Provide the (X, Y) coordinate of the cell's center where the given text is located.  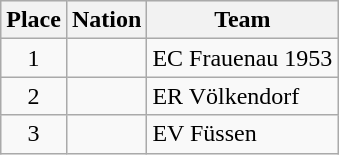
EV Füssen (242, 134)
EC Frauenau 1953 (242, 58)
Team (242, 20)
ER Völkendorf (242, 96)
Place (34, 20)
1 (34, 58)
Nation (106, 20)
3 (34, 134)
2 (34, 96)
